Return (x, y) of the center of cell containing provided text 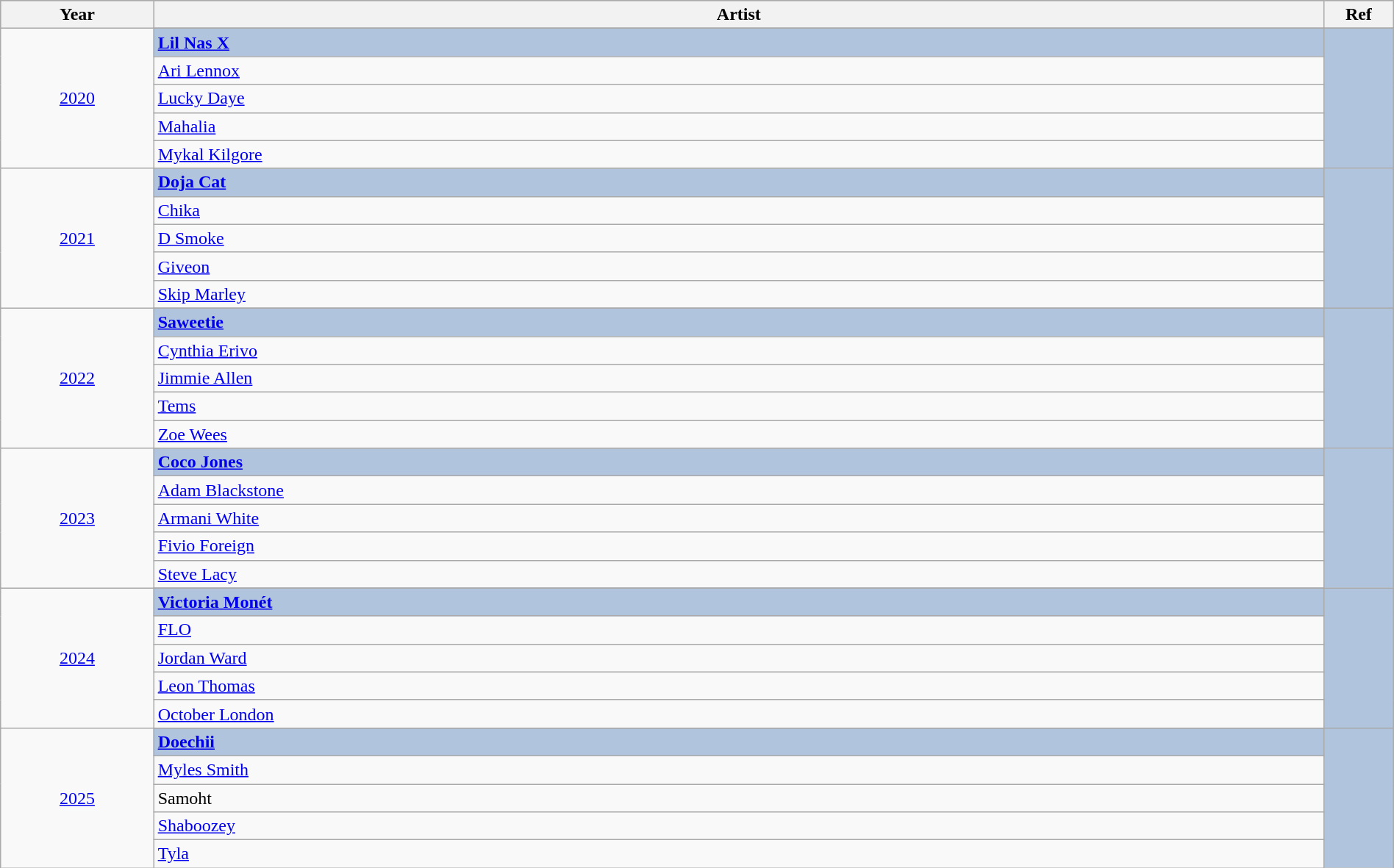
2024 (77, 658)
Mahalia (738, 126)
Cynthia Erivo (738, 351)
2025 (77, 797)
Lucky Daye (738, 98)
Giveon (738, 266)
Shaboozey (738, 826)
2023 (77, 518)
Mykal Kilgore (738, 154)
Year (77, 15)
Ari Lennox (738, 71)
Fivio Foreign (738, 546)
2020 (77, 98)
Jordan Ward (738, 658)
Adam Blackstone (738, 490)
Steve Lacy (738, 574)
Doja Cat (738, 182)
Zoe Wees (738, 434)
Victoria Monét (738, 602)
Saweetie (738, 322)
Coco Jones (738, 462)
Ref (1359, 15)
Tems (738, 406)
FLO (738, 630)
Doechii (738, 742)
Skip Marley (738, 294)
2021 (77, 238)
Tyla (738, 854)
D Smoke (738, 238)
Lil Nas X (738, 43)
October London (738, 714)
Chika (738, 210)
Artist (738, 15)
Samoht (738, 797)
Myles Smith (738, 770)
Leon Thomas (738, 686)
Armani White (738, 518)
2022 (77, 378)
Jimmie Allen (738, 379)
